For the text-containing cell, return its midpoint in [x, y] coordinate format. 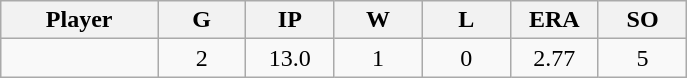
2.77 [554, 58]
ERA [554, 20]
0 [466, 58]
2 [202, 58]
13.0 [290, 58]
Player [80, 20]
SO [642, 20]
IP [290, 20]
G [202, 20]
5 [642, 58]
W [378, 20]
1 [378, 58]
L [466, 20]
